Pinpoint the cell where the given text exists, returning its [x, y] midpoint coordinate. 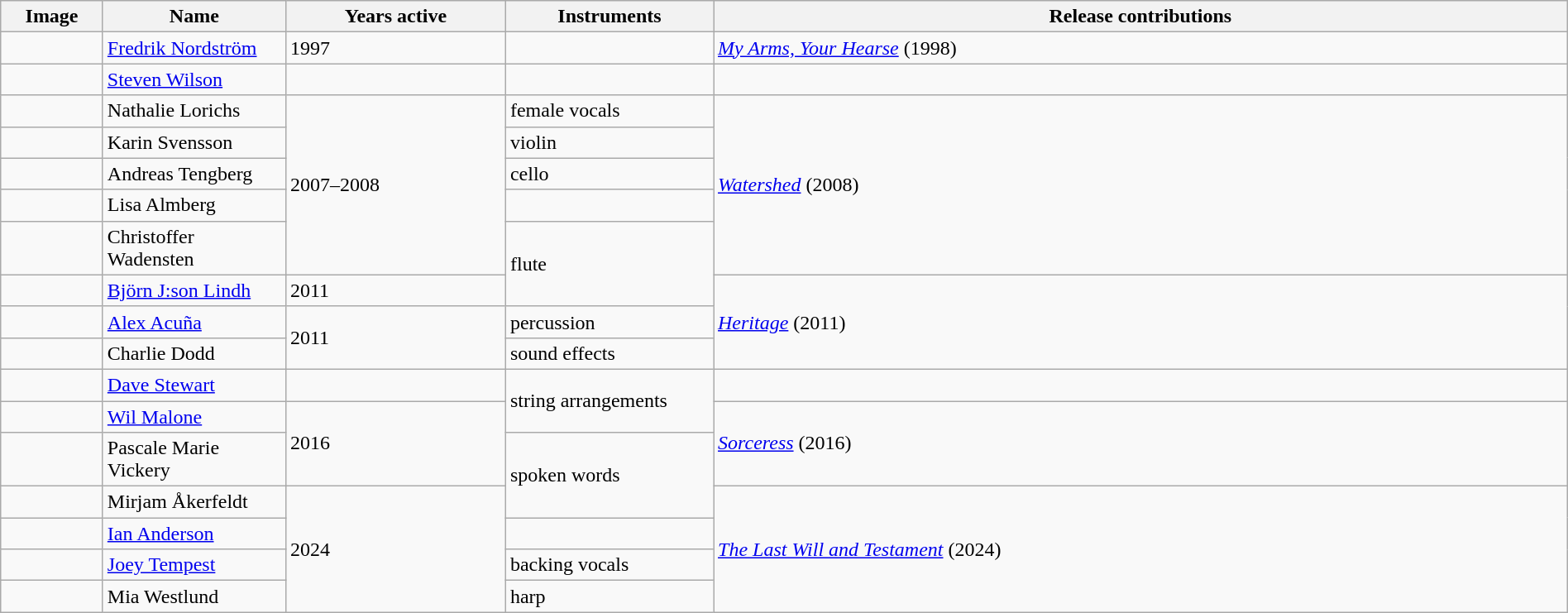
Steven Wilson [194, 79]
Christoffer Wadensten [194, 248]
Dave Stewart [194, 385]
Alex Acuña [194, 322]
Sorceress (2016) [1140, 443]
violin [609, 142]
harp [609, 596]
Image [52, 17]
Mirjam Åkerfeldt [194, 502]
female vocals [609, 111]
2024 [395, 549]
2016 [395, 443]
Watershed (2008) [1140, 185]
Ian Anderson [194, 534]
Instruments [609, 17]
Nathalie Lorichs [194, 111]
percussion [609, 322]
Years active [395, 17]
Fredrik Nordström [194, 48]
Björn J:son Lindh [194, 290]
Pascale Marie Vickery [194, 460]
Lisa Almberg [194, 205]
backing vocals [609, 565]
The Last Will and Testament (2024) [1140, 549]
flute [609, 263]
Mia Westlund [194, 596]
sound effects [609, 353]
Release contributions [1140, 17]
Wil Malone [194, 416]
string arrangements [609, 400]
Joey Tempest [194, 565]
Karin Svensson [194, 142]
My Arms, Your Hearse (1998) [1140, 48]
Heritage (2011) [1140, 322]
spoken words [609, 475]
1997 [395, 48]
cello [609, 174]
Name [194, 17]
Andreas Tengberg [194, 174]
2007–2008 [395, 185]
Charlie Dodd [194, 353]
